From the cell containing the given text, extract its center point as (x, y) coordinate. 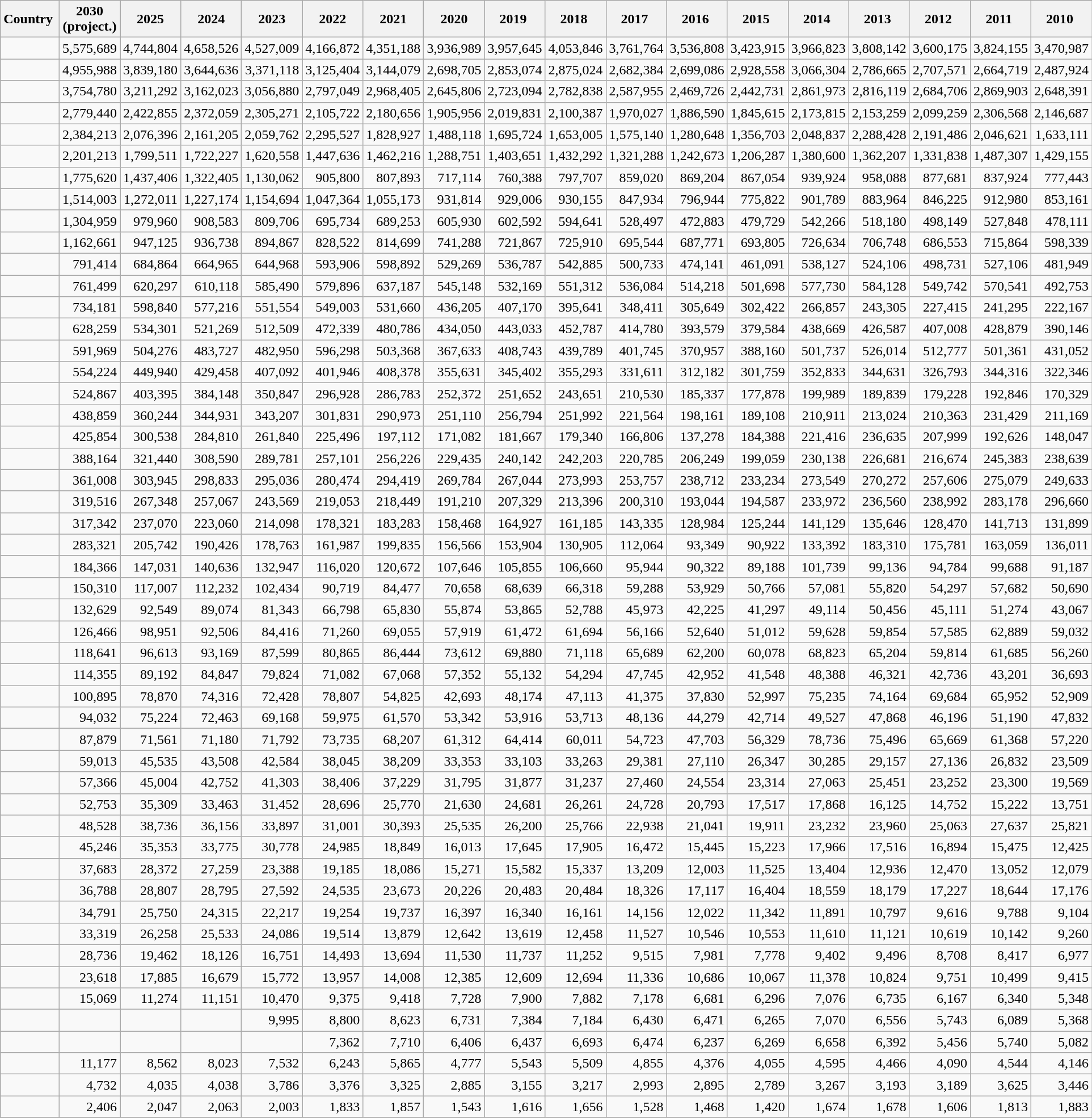
1,828,927 (394, 135)
59,854 (879, 632)
912,980 (1001, 199)
79,824 (272, 675)
2,306,568 (1001, 113)
52,909 (1061, 696)
348,411 (636, 308)
7,900 (515, 999)
17,885 (151, 977)
251,110 (454, 415)
30,778 (272, 847)
189,839 (879, 394)
190,426 (211, 545)
137,278 (697, 437)
273,549 (818, 480)
84,477 (394, 588)
16,751 (272, 955)
19,737 (394, 912)
29,381 (636, 761)
273,993 (575, 480)
610,118 (211, 285)
602,592 (515, 221)
132,947 (272, 566)
12,079 (1061, 869)
252,372 (454, 394)
8,708 (939, 955)
47,703 (697, 739)
24,315 (211, 912)
431,052 (1061, 351)
185,337 (697, 394)
25,063 (939, 826)
92,549 (151, 610)
28,372 (151, 869)
7,070 (818, 1020)
797,707 (575, 178)
536,787 (515, 264)
2,993 (636, 1085)
71,118 (575, 653)
73,735 (332, 739)
3,376 (332, 1085)
220,785 (636, 459)
1,845,615 (758, 113)
3,217 (575, 1085)
284,810 (211, 437)
48,528 (90, 826)
56,329 (758, 739)
2,682,384 (636, 70)
10,470 (272, 999)
1,722,227 (211, 156)
734,181 (90, 308)
11,342 (758, 912)
10,686 (697, 977)
6,269 (758, 1042)
9,751 (939, 977)
15,337 (575, 869)
7,384 (515, 1020)
236,635 (879, 437)
13,751 (1061, 804)
71,792 (272, 739)
227,415 (939, 308)
2,047 (151, 1107)
27,063 (818, 783)
10,797 (879, 912)
1,775,620 (90, 178)
1,833 (332, 1107)
25,821 (1061, 826)
13,619 (515, 934)
593,906 (332, 264)
594,641 (575, 221)
52,788 (575, 610)
2,295,527 (332, 135)
695,544 (636, 242)
98,951 (151, 632)
99,136 (879, 566)
31,001 (332, 826)
531,660 (394, 308)
7,532 (272, 1064)
11,274 (151, 999)
6,265 (758, 1020)
16,013 (454, 847)
2,779,440 (90, 113)
20,226 (454, 890)
526,014 (879, 351)
584,128 (879, 285)
6,731 (454, 1020)
184,388 (758, 437)
17,517 (758, 804)
33,319 (90, 934)
2024 (211, 19)
6,430 (636, 1020)
50,690 (1061, 588)
206,249 (697, 459)
407,092 (272, 372)
205,742 (151, 545)
12,694 (575, 977)
27,592 (272, 890)
7,362 (332, 1042)
2,201,213 (90, 156)
13,404 (818, 869)
4,527,009 (272, 48)
33,775 (211, 847)
393,579 (697, 329)
6,406 (454, 1042)
61,472 (515, 632)
478,111 (1061, 221)
401,946 (332, 372)
52,753 (90, 804)
95,944 (636, 566)
178,763 (272, 545)
89,188 (758, 566)
2,422,855 (151, 113)
853,161 (1061, 199)
45,246 (90, 847)
17,868 (818, 804)
213,024 (879, 415)
11,527 (636, 934)
91,187 (1061, 566)
24,554 (697, 783)
74,316 (211, 696)
20,484 (575, 890)
55,132 (515, 675)
118,641 (90, 653)
3,470,987 (1061, 48)
15,582 (515, 869)
179,228 (939, 394)
1,362,207 (879, 156)
35,309 (151, 804)
11,530 (454, 955)
16,397 (454, 912)
150,310 (90, 588)
11,177 (90, 1064)
6,735 (879, 999)
56,166 (636, 632)
725,910 (575, 242)
2013 (879, 19)
62,889 (1001, 632)
407,170 (515, 308)
69,684 (939, 696)
73,612 (454, 653)
5,740 (1001, 1042)
65,689 (636, 653)
72,463 (211, 718)
57,081 (818, 588)
94,032 (90, 718)
65,952 (1001, 696)
261,840 (272, 437)
44,279 (697, 718)
25,770 (394, 804)
2017 (636, 19)
6,237 (697, 1042)
89,074 (211, 610)
36,788 (90, 890)
47,868 (879, 718)
126,466 (90, 632)
21,630 (454, 804)
5,575,689 (90, 48)
178,321 (332, 523)
65,204 (879, 653)
47,745 (636, 675)
14,752 (939, 804)
11,151 (211, 999)
15,069 (90, 999)
238,639 (1061, 459)
3,839,180 (151, 70)
12,470 (939, 869)
65,830 (394, 610)
479,729 (758, 221)
343,207 (272, 415)
47,832 (1061, 718)
211,169 (1061, 415)
1,420 (758, 1107)
2,153,259 (879, 113)
7,882 (575, 999)
13,209 (636, 869)
1,162,661 (90, 242)
331,611 (636, 372)
69,055 (394, 632)
1,813 (1001, 1107)
686,553 (939, 242)
179,340 (575, 437)
191,210 (454, 502)
54,723 (636, 739)
1,620,558 (272, 156)
12,385 (454, 977)
312,182 (697, 372)
36,693 (1061, 675)
59,628 (818, 632)
664,965 (211, 264)
2022 (332, 19)
216,674 (939, 459)
37,683 (90, 869)
17,516 (879, 847)
481,949 (1061, 264)
3,162,023 (211, 91)
193,044 (697, 502)
4,595 (818, 1064)
2,469,726 (697, 91)
345,402 (515, 372)
3,824,155 (1001, 48)
18,849 (394, 847)
637,187 (394, 285)
59,013 (90, 761)
38,406 (332, 783)
20,483 (515, 890)
192,846 (1001, 394)
869,204 (697, 178)
1,616 (515, 1107)
2,869,903 (1001, 91)
524,106 (879, 264)
6,471 (697, 1020)
60,011 (575, 739)
579,896 (332, 285)
28,696 (332, 804)
2,442,731 (758, 91)
1,575,140 (636, 135)
388,160 (758, 351)
384,148 (211, 394)
230,138 (818, 459)
4,038 (211, 1085)
4,376 (697, 1064)
231,429 (1001, 415)
130,905 (575, 545)
96,613 (151, 653)
Country (30, 19)
135,646 (879, 523)
370,957 (697, 351)
528,497 (636, 221)
21,041 (697, 826)
591,969 (90, 351)
84,847 (211, 675)
905,800 (332, 178)
112,232 (211, 588)
24,985 (332, 847)
2,146,687 (1061, 113)
1,055,173 (394, 199)
219,053 (332, 502)
2,191,486 (939, 135)
25,533 (211, 934)
18,326 (636, 890)
54,294 (575, 675)
684,864 (151, 264)
482,950 (272, 351)
163,059 (1001, 545)
1,272,011 (151, 199)
23,300 (1001, 783)
132,629 (90, 610)
3,423,915 (758, 48)
2,063 (211, 1107)
521,269 (211, 329)
256,794 (515, 415)
19,254 (332, 912)
605,930 (454, 221)
249,633 (1061, 480)
7,076 (818, 999)
472,883 (697, 221)
12,642 (454, 934)
19,462 (151, 955)
472,339 (332, 329)
644,968 (272, 264)
53,916 (515, 718)
395,641 (575, 308)
42,225 (697, 610)
233,234 (758, 480)
102,434 (272, 588)
12,458 (575, 934)
270,272 (879, 480)
171,082 (454, 437)
1,403,651 (515, 156)
4,955,988 (90, 70)
3,936,989 (454, 48)
181,667 (515, 437)
500,733 (636, 264)
6,437 (515, 1042)
3,144,079 (394, 70)
71,561 (151, 739)
4,744,804 (151, 48)
483,727 (211, 351)
51,190 (1001, 718)
89,192 (151, 675)
524,867 (90, 394)
68,823 (818, 653)
53,713 (575, 718)
101,739 (818, 566)
3,125,404 (332, 70)
15,271 (454, 869)
20,793 (697, 804)
6,089 (1001, 1020)
90,719 (332, 588)
16,125 (879, 804)
52,640 (697, 632)
379,584 (758, 329)
6,658 (818, 1042)
939,924 (818, 178)
74,164 (879, 696)
1,331,838 (939, 156)
46,196 (939, 718)
321,440 (151, 459)
303,945 (151, 480)
344,316 (1001, 372)
7,178 (636, 999)
4,466 (879, 1064)
10,499 (1001, 977)
461,091 (758, 264)
300,538 (151, 437)
2,406 (90, 1107)
87,599 (272, 653)
26,832 (1001, 761)
1,429,155 (1061, 156)
501,737 (818, 351)
901,789 (818, 199)
12,609 (515, 977)
140,636 (211, 566)
64,414 (515, 739)
9,375 (332, 999)
93,169 (211, 653)
23,960 (879, 826)
867,054 (758, 178)
290,973 (394, 415)
2014 (818, 19)
3,808,142 (879, 48)
143,335 (636, 523)
2,305,271 (272, 113)
1,653,005 (575, 135)
3,446 (1061, 1085)
51,012 (758, 632)
390,146 (1061, 329)
25,766 (575, 826)
2,173,815 (818, 113)
4,035 (151, 1085)
47,113 (575, 696)
298,833 (211, 480)
1,886,590 (697, 113)
7,778 (758, 955)
2,797,049 (332, 91)
2010 (1061, 19)
2,895 (697, 1085)
16,340 (515, 912)
93,349 (697, 545)
2,100,387 (575, 113)
35,353 (151, 847)
1,380,600 (818, 156)
7,184 (575, 1020)
18,126 (211, 955)
570,541 (1001, 285)
3,193 (879, 1085)
434,050 (454, 329)
25,535 (454, 826)
425,854 (90, 437)
65,669 (939, 739)
2,928,558 (758, 70)
50,766 (758, 588)
693,805 (758, 242)
49,114 (818, 610)
3,211,292 (151, 91)
7,981 (697, 955)
598,892 (394, 264)
29,157 (879, 761)
317,342 (90, 523)
2025 (151, 19)
116,020 (332, 566)
60,078 (758, 653)
55,874 (454, 610)
166,806 (636, 437)
4,090 (939, 1064)
18,086 (394, 869)
269,784 (454, 480)
1,678 (879, 1107)
3,371,118 (272, 70)
1,227,174 (211, 199)
280,474 (332, 480)
3,600,175 (939, 48)
2019 (515, 19)
715,864 (1001, 242)
350,847 (272, 394)
136,011 (1061, 545)
51,274 (1001, 610)
61,312 (454, 739)
3,761,764 (636, 48)
31,237 (575, 783)
69,168 (272, 718)
809,706 (272, 221)
13,957 (332, 977)
242,203 (575, 459)
170,329 (1061, 394)
6,977 (1061, 955)
42,584 (272, 761)
883,964 (879, 199)
27,110 (697, 761)
2,076,396 (151, 135)
257,101 (332, 459)
213,396 (575, 502)
8,623 (394, 1020)
42,952 (697, 675)
846,225 (939, 199)
24,086 (272, 934)
438,859 (90, 415)
266,857 (818, 308)
23,314 (758, 783)
31,877 (515, 783)
6,243 (332, 1064)
401,745 (636, 351)
11,525 (758, 869)
12,936 (879, 869)
38,045 (332, 761)
2,487,924 (1061, 70)
210,363 (939, 415)
8,023 (211, 1064)
53,865 (515, 610)
11,252 (575, 955)
243,305 (879, 308)
125,244 (758, 523)
26,347 (758, 761)
236,560 (879, 502)
3,625 (1001, 1085)
153,904 (515, 545)
322,346 (1061, 372)
41,303 (272, 783)
2,161,205 (211, 135)
545,148 (454, 285)
9,402 (818, 955)
7,728 (454, 999)
2,648,391 (1061, 91)
78,736 (818, 739)
54,825 (394, 696)
2,816,119 (879, 91)
2,684,706 (939, 91)
549,742 (939, 285)
25,451 (879, 783)
147,031 (151, 566)
438,669 (818, 329)
59,032 (1061, 632)
237,070 (151, 523)
17,227 (939, 890)
45,004 (151, 783)
24,728 (636, 804)
24,535 (332, 890)
72,428 (272, 696)
38,209 (394, 761)
9,260 (1061, 934)
86,444 (394, 653)
847,934 (636, 199)
27,136 (939, 761)
100,895 (90, 696)
791,414 (90, 264)
360,244 (151, 415)
501,361 (1001, 351)
177,878 (758, 394)
492,753 (1061, 285)
14,008 (394, 977)
6,340 (1001, 999)
42,752 (211, 783)
257,606 (939, 480)
25,750 (151, 912)
1,322,405 (211, 178)
33,103 (515, 761)
2,019,831 (515, 113)
16,161 (575, 912)
1,432,292 (575, 156)
48,388 (818, 675)
16,894 (939, 847)
18,559 (818, 890)
620,297 (151, 285)
295,036 (272, 480)
243,569 (272, 502)
99,688 (1001, 566)
78,807 (332, 696)
11,610 (818, 934)
1,437,406 (151, 178)
112,064 (636, 545)
301,831 (332, 415)
61,368 (1001, 739)
19,569 (1061, 783)
4,351,188 (394, 48)
518,180 (879, 221)
114,355 (90, 675)
289,781 (272, 459)
4,053,846 (575, 48)
527,106 (1001, 264)
41,375 (636, 696)
6,681 (697, 999)
480,786 (394, 329)
161,185 (575, 523)
2,059,762 (272, 135)
175,781 (939, 545)
828,522 (332, 242)
107,646 (454, 566)
71,260 (332, 632)
17,117 (697, 890)
12,425 (1061, 847)
24,681 (515, 804)
41,548 (758, 675)
1,528 (636, 1107)
3,966,823 (818, 48)
1,543 (454, 1107)
50,456 (879, 610)
760,388 (515, 178)
23,673 (394, 890)
48,174 (515, 696)
23,388 (272, 869)
57,585 (939, 632)
308,590 (211, 459)
877,681 (939, 178)
75,224 (151, 718)
807,893 (394, 178)
302,422 (758, 308)
542,885 (575, 264)
474,141 (697, 264)
2,699,086 (697, 70)
37,830 (697, 696)
596,298 (332, 351)
598,840 (151, 308)
267,348 (151, 502)
449,940 (151, 372)
1,130,062 (272, 178)
94,784 (939, 566)
4,777 (454, 1064)
45,973 (636, 610)
59,288 (636, 588)
223,060 (211, 523)
695,734 (332, 221)
1,857 (394, 1107)
3,957,645 (515, 48)
1,970,027 (636, 113)
301,759 (758, 372)
538,127 (818, 264)
2015 (758, 19)
2,707,571 (939, 70)
10,142 (1001, 934)
70,658 (454, 588)
15,475 (1001, 847)
10,067 (758, 977)
240,142 (515, 459)
11,378 (818, 977)
5,368 (1061, 1020)
30,393 (394, 826)
13,879 (394, 934)
529,269 (454, 264)
1,280,648 (697, 135)
28,736 (90, 955)
352,833 (818, 372)
2,046,621 (1001, 135)
75,496 (879, 739)
37,229 (394, 783)
56,260 (1061, 653)
407,008 (939, 329)
577,730 (818, 285)
2018 (575, 19)
245,383 (1001, 459)
23,252 (939, 783)
2,099,259 (939, 113)
503,368 (394, 351)
1,799,511 (151, 156)
207,329 (515, 502)
67,068 (394, 675)
12,003 (697, 869)
814,699 (394, 242)
183,310 (879, 545)
286,783 (394, 394)
979,960 (151, 221)
221,416 (818, 437)
6,693 (575, 1042)
3,536,808 (697, 48)
3,644,636 (211, 70)
726,634 (818, 242)
75,235 (818, 696)
257,067 (211, 502)
120,672 (394, 566)
42,693 (454, 696)
9,515 (636, 955)
577,216 (211, 308)
1,288,751 (454, 156)
428,879 (1001, 329)
326,793 (939, 372)
53,342 (454, 718)
2023 (272, 19)
38,736 (151, 826)
164,927 (515, 523)
256,226 (394, 459)
4,732 (90, 1085)
22,217 (272, 912)
19,514 (332, 934)
15,445 (697, 847)
296,660 (1061, 502)
2021 (394, 19)
238,992 (939, 502)
319,516 (90, 502)
62,200 (697, 653)
512,777 (939, 351)
66,798 (332, 610)
527,848 (1001, 221)
57,919 (454, 632)
8,417 (1001, 955)
761,499 (90, 285)
48,136 (636, 718)
2012 (939, 19)
5,543 (515, 1064)
243,651 (575, 394)
117,007 (151, 588)
283,178 (1001, 502)
426,587 (879, 329)
87,879 (90, 739)
225,496 (332, 437)
14,493 (332, 955)
34,791 (90, 912)
57,352 (454, 675)
2,968,405 (394, 91)
2,105,722 (332, 113)
2,853,074 (515, 70)
16,472 (636, 847)
2,288,428 (879, 135)
551,312 (575, 285)
549,003 (332, 308)
43,067 (1061, 610)
15,772 (272, 977)
2016 (697, 19)
3,786 (272, 1085)
512,509 (272, 329)
49,527 (818, 718)
128,984 (697, 523)
6,474 (636, 1042)
296,928 (332, 394)
18,644 (1001, 890)
5,865 (394, 1064)
26,200 (515, 826)
498,149 (939, 221)
2,789 (758, 1085)
796,944 (697, 199)
241,295 (1001, 308)
908,583 (211, 221)
31,795 (454, 783)
267,044 (515, 480)
57,682 (1001, 588)
1,047,364 (332, 199)
936,738 (211, 242)
930,155 (575, 199)
18,179 (879, 890)
11,121 (879, 934)
2,587,955 (636, 91)
1,154,694 (272, 199)
221,564 (636, 415)
1,242,673 (697, 156)
199,989 (818, 394)
7,710 (394, 1042)
3,325 (394, 1085)
2,372,059 (211, 113)
71,082 (332, 675)
6,167 (939, 999)
222,167 (1061, 308)
4,166,872 (332, 48)
2,003 (272, 1107)
210,911 (818, 415)
4,855 (636, 1064)
1,304,959 (90, 221)
4,544 (1001, 1064)
443,033 (515, 329)
741,288 (454, 242)
192,626 (1001, 437)
229,435 (454, 459)
361,008 (90, 480)
33,463 (211, 804)
90,322 (697, 566)
1,883 (1061, 1107)
36,156 (211, 826)
3,155 (515, 1085)
2,698,705 (454, 70)
17,645 (515, 847)
514,218 (697, 285)
429,458 (211, 372)
1,487,307 (1001, 156)
28,807 (151, 890)
11,336 (636, 977)
929,006 (515, 199)
23,618 (90, 977)
105,855 (515, 566)
28,795 (211, 890)
45,111 (939, 610)
1,468 (697, 1107)
17,905 (575, 847)
81,343 (272, 610)
598,339 (1061, 242)
59,814 (939, 653)
5,456 (939, 1042)
10,553 (758, 934)
53,929 (697, 588)
194,587 (758, 502)
275,079 (1001, 480)
11,737 (515, 955)
1,206,287 (758, 156)
721,867 (515, 242)
2020 (454, 19)
355,293 (575, 372)
9,496 (879, 955)
1,656 (575, 1107)
238,712 (697, 480)
106,660 (575, 566)
128,470 (939, 523)
452,787 (575, 329)
198,161 (697, 415)
27,259 (211, 869)
199,835 (394, 545)
894,867 (272, 242)
294,419 (394, 480)
2,861,973 (818, 91)
1,356,703 (758, 135)
16,404 (758, 890)
3,267 (818, 1085)
777,443 (1061, 178)
534,301 (151, 329)
2,664,719 (1001, 70)
66,318 (575, 588)
57,220 (1061, 739)
68,639 (515, 588)
305,649 (697, 308)
15,223 (758, 847)
4,146 (1061, 1064)
43,508 (211, 761)
161,987 (332, 545)
13,694 (394, 955)
1,905,956 (454, 113)
19,911 (758, 826)
3,754,780 (90, 91)
283,321 (90, 545)
2,786,665 (879, 70)
210,530 (636, 394)
931,814 (454, 199)
408,378 (394, 372)
388,164 (90, 459)
414,780 (636, 329)
15,222 (1001, 804)
4,055 (758, 1064)
22,938 (636, 826)
1,488,118 (454, 135)
251,652 (515, 394)
133,392 (818, 545)
207,999 (939, 437)
536,084 (636, 285)
10,824 (879, 977)
13,052 (1001, 869)
2011 (1001, 19)
214,098 (272, 523)
26,258 (151, 934)
3,056,880 (272, 91)
355,631 (454, 372)
54,297 (939, 588)
156,566 (454, 545)
1,695,724 (515, 135)
31,452 (272, 804)
1,462,216 (394, 156)
55,820 (879, 588)
218,449 (394, 502)
439,789 (575, 351)
148,047 (1061, 437)
84,416 (272, 632)
9,415 (1061, 977)
554,224 (90, 372)
6,296 (758, 999)
226,681 (879, 459)
189,108 (758, 415)
6,556 (879, 1020)
131,899 (1061, 523)
2,723,094 (515, 91)
52,997 (758, 696)
408,743 (515, 351)
585,490 (272, 285)
69,880 (515, 653)
8,800 (332, 1020)
200,310 (636, 502)
19,185 (332, 869)
2,384,213 (90, 135)
12,022 (697, 912)
403,395 (151, 394)
68,207 (394, 739)
197,112 (394, 437)
184,366 (90, 566)
5,348 (1061, 999)
775,822 (758, 199)
41,297 (758, 610)
498,731 (939, 264)
30,285 (818, 761)
542,266 (818, 221)
1,321,288 (636, 156)
23,232 (818, 826)
141,713 (1001, 523)
1,633,111 (1061, 135)
17,966 (818, 847)
16,679 (211, 977)
78,870 (151, 696)
5,509 (575, 1064)
551,554 (272, 308)
80,865 (332, 653)
367,633 (454, 351)
717,114 (454, 178)
2,875,024 (575, 70)
17,176 (1061, 890)
3,189 (939, 1085)
5,082 (1061, 1042)
59,975 (332, 718)
2,645,806 (454, 91)
837,924 (1001, 178)
253,757 (636, 480)
158,468 (454, 523)
9,995 (272, 1020)
27,460 (636, 783)
2,180,656 (394, 113)
5,743 (939, 1020)
57,366 (90, 783)
46,321 (879, 675)
2,782,838 (575, 91)
251,992 (575, 415)
33,897 (272, 826)
26,261 (575, 804)
958,088 (879, 178)
27,637 (1001, 826)
501,698 (758, 285)
45,535 (151, 761)
859,020 (636, 178)
9,104 (1061, 912)
10,546 (697, 934)
9,616 (939, 912)
2,048,837 (818, 135)
90,922 (758, 545)
947,125 (151, 242)
71,180 (211, 739)
61,685 (1001, 653)
1,606 (939, 1107)
344,931 (211, 415)
436,205 (454, 308)
10,619 (939, 934)
628,259 (90, 329)
61,570 (394, 718)
689,253 (394, 221)
199,059 (758, 459)
233,972 (818, 502)
8,562 (151, 1064)
61,694 (575, 632)
1,447,636 (332, 156)
183,283 (394, 523)
1,514,003 (90, 199)
687,771 (697, 242)
42,736 (939, 675)
14,156 (636, 912)
2,885 (454, 1085)
532,169 (515, 285)
42,714 (758, 718)
33,263 (575, 761)
9,418 (394, 999)
6,392 (879, 1042)
706,748 (879, 242)
504,276 (151, 351)
141,129 (818, 523)
11,891 (818, 912)
23,509 (1061, 761)
3,066,304 (818, 70)
344,631 (879, 372)
33,353 (454, 761)
2030 (project.) (90, 19)
4,658,526 (211, 48)
9,788 (1001, 912)
1,674 (818, 1107)
92,506 (211, 632)
43,201 (1001, 675)
